Extract the (X, Y) coordinate from the center of the cell holding the provided text.  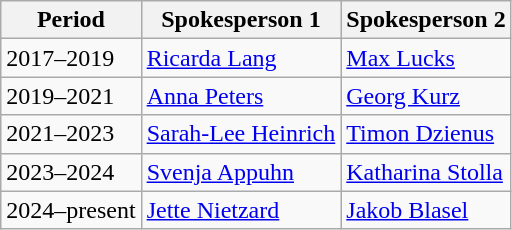
Anna Peters (241, 96)
2017–2019 (71, 58)
Ricarda Lang (241, 58)
Max Lucks (426, 58)
Jakob Blasel (426, 210)
Period (71, 20)
Spokesperson 2 (426, 20)
Spokesperson 1 (241, 20)
2021–2023 (71, 134)
Sarah-Lee Heinrich (241, 134)
Jette Nietzard (241, 210)
Timon Dzienus (426, 134)
2023–2024 (71, 172)
2024–present (71, 210)
Svenja Appuhn (241, 172)
Georg Kurz (426, 96)
Katharina Stolla (426, 172)
2019–2021 (71, 96)
